Capture the cell that displays the provided text and extract its [X, Y] central coordinate. 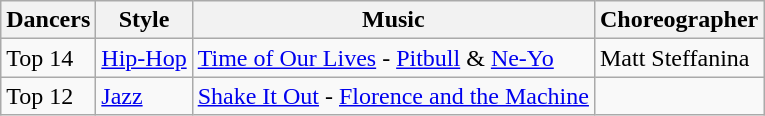
Dancers [48, 20]
Shake It Out - Florence and the Machine [393, 96]
Choreographer [678, 20]
Top 14 [48, 58]
Top 12 [48, 96]
Matt Steffanina [678, 58]
Jazz [144, 96]
Hip-Hop [144, 58]
Music [393, 20]
Style [144, 20]
Time of Our Lives - Pitbull & Ne-Yo [393, 58]
